Locate the cell with the specified text and output its (x, y) center coordinate. 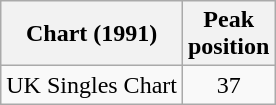
Chart (1991) (92, 34)
37 (228, 85)
UK Singles Chart (92, 85)
Peakposition (228, 34)
